From the cell containing the given text, extract its center point as (x, y) coordinate. 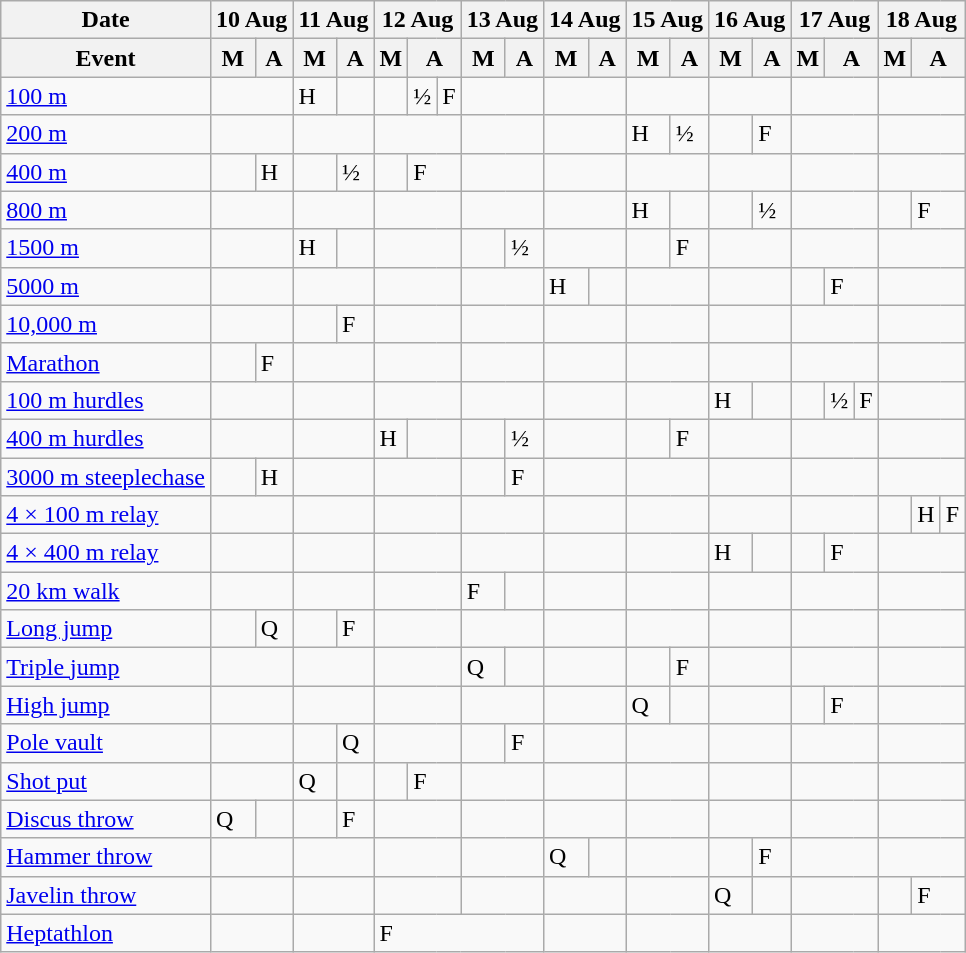
15 Aug (667, 20)
Hammer throw (106, 857)
100 m hurdles (106, 400)
4 × 100 m relay (106, 515)
4 × 400 m relay (106, 553)
Shot put (106, 781)
20 km walk (106, 591)
10,000 m (106, 324)
5000 m (106, 286)
800 m (106, 210)
Triple jump (106, 667)
High jump (106, 705)
16 Aug (749, 20)
Discus throw (106, 819)
Pole vault (106, 743)
Javelin throw (106, 895)
Heptathlon (106, 933)
400 m hurdles (106, 438)
400 m (106, 172)
1500 m (106, 248)
12 Aug (418, 20)
3000 m steeplechase (106, 477)
Marathon (106, 362)
11 Aug (334, 20)
Event (106, 58)
14 Aug (585, 20)
10 Aug (251, 20)
100 m (106, 96)
Date (106, 20)
200 m (106, 134)
18 Aug (922, 20)
17 Aug (834, 20)
13 Aug (502, 20)
Long jump (106, 629)
